Capture the cell that displays the provided text and extract its [x, y] central coordinate. 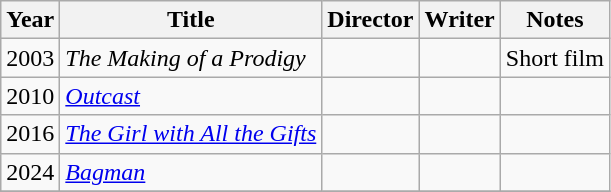
2024 [30, 172]
The Girl with All the Gifts [191, 134]
Bagman [191, 172]
Outcast [191, 96]
Director [370, 20]
Year [30, 20]
The Making of a Prodigy [191, 58]
Short film [554, 58]
Writer [460, 20]
Title [191, 20]
Notes [554, 20]
2003 [30, 58]
2010 [30, 96]
2016 [30, 134]
